Scan for the cell matching the given text and deliver its (X, Y) coordinate at center. 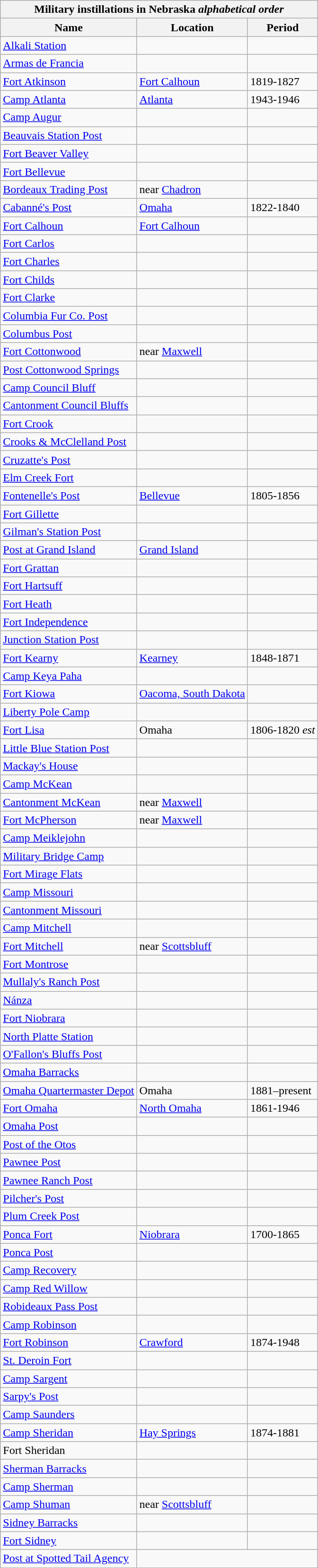
Robideaux Pass Post (69, 1306)
1861-1946 (283, 1108)
1848-1871 (283, 658)
Fort Gillette (69, 514)
Fort Kiowa (69, 694)
Fort Kearny (69, 658)
Fort Charles (69, 262)
Ponca Fort (69, 1234)
near Chadron (192, 189)
Fort Sheridan (69, 1451)
Fort Heath (69, 604)
Fort Clarke (69, 298)
Nánza (69, 1000)
Junction Station Post (69, 640)
Columbia Fur Co. Post (69, 316)
Omaha Post (69, 1126)
Camp Meiklejohn (69, 838)
Atlanta (192, 99)
Post Cottonwood Springs (69, 370)
Fort McPherson (69, 820)
Niobrara (192, 1234)
Crooks & McClelland Post (69, 442)
Post at Spotted Tail Agency (69, 1559)
Kearney (192, 658)
Camp Augur (69, 117)
Crawford (192, 1342)
Fort Mitchell (69, 946)
Cabanné's Post (69, 207)
Mackay's House (69, 766)
Fort Grattan (69, 568)
Location (192, 27)
Sarpy's Post (69, 1397)
Fort Atkinson (69, 81)
Fort Mirage Flats (69, 874)
Fontenelle's Post (69, 496)
Pilcher's Post (69, 1198)
Liberty Pole Camp (69, 712)
Grand Island (192, 550)
1881–present (283, 1090)
Camp Sargent (69, 1379)
Bellevue (192, 496)
Elm Creek Fort (69, 478)
Armas de Francia (69, 63)
Columbus Post (69, 334)
Sherman Barracks (69, 1469)
Camp Shuman (69, 1505)
1943-1946 (283, 99)
1819-1827 (283, 81)
Camp Saunders (69, 1415)
Fort Bellevue (69, 171)
Camp Council Bluff (69, 388)
Sidney Barracks (69, 1523)
St. Deroin Fort (69, 1360)
Little Blue Station Post (69, 748)
Fort Niobrara (69, 1018)
Fort Lisa (69, 730)
Hay Springs (192, 1433)
Period (283, 27)
Camp Mitchell (69, 928)
Fort Montrose (69, 964)
1874-1948 (283, 1342)
1874-1881 (283, 1433)
1822-1840 (283, 207)
Post of the Otos (69, 1144)
Bordeaux Trading Post (69, 189)
Camp Sheridan (69, 1433)
Beauvais Station Post (69, 135)
Camp Keya Paha (69, 676)
Fort Cottonwood (69, 352)
Fort Sidney (69, 1541)
Fort Hartsuff (69, 586)
Omaha Quartermaster Depot (69, 1090)
O'Fallon's Bluffs Post (69, 1054)
Cantonment Council Bluffs (69, 406)
Camp Robinson (69, 1324)
Fort Crook (69, 424)
Name (69, 27)
Fort Robinson (69, 1342)
Gilman's Station Post (69, 532)
Pawnee Ranch Post (69, 1180)
Camp Sherman (69, 1487)
Mullaly's Ranch Post (69, 982)
North Platte Station (69, 1036)
Cruzatte's Post (69, 460)
Fort Omaha (69, 1108)
Cantonment Missouri (69, 910)
Omaha Barracks (69, 1072)
1700-1865 (283, 1234)
Camp Atlanta (69, 99)
Military Bridge Camp (69, 856)
Plum Creek Post (69, 1216)
Pawnee Post (69, 1162)
1805-1856 (283, 496)
Cantonment McKean (69, 802)
Camp Recovery (69, 1270)
Camp Red Willow (69, 1288)
Post at Grand Island (69, 550)
Military instillations in Nebraska alphabetical order (159, 9)
Ponca Post (69, 1252)
Fort Childs (69, 280)
Oacoma, South Dakota (192, 694)
Fort Independence (69, 622)
Camp Missouri (69, 892)
Alkali Station (69, 45)
Camp McKean (69, 784)
North Omaha (192, 1108)
Fort Beaver Valley (69, 153)
1806-1820 est (283, 730)
Fort Carlos (69, 244)
